Provide the [X, Y] coordinate of the cell's center where the given text is located.  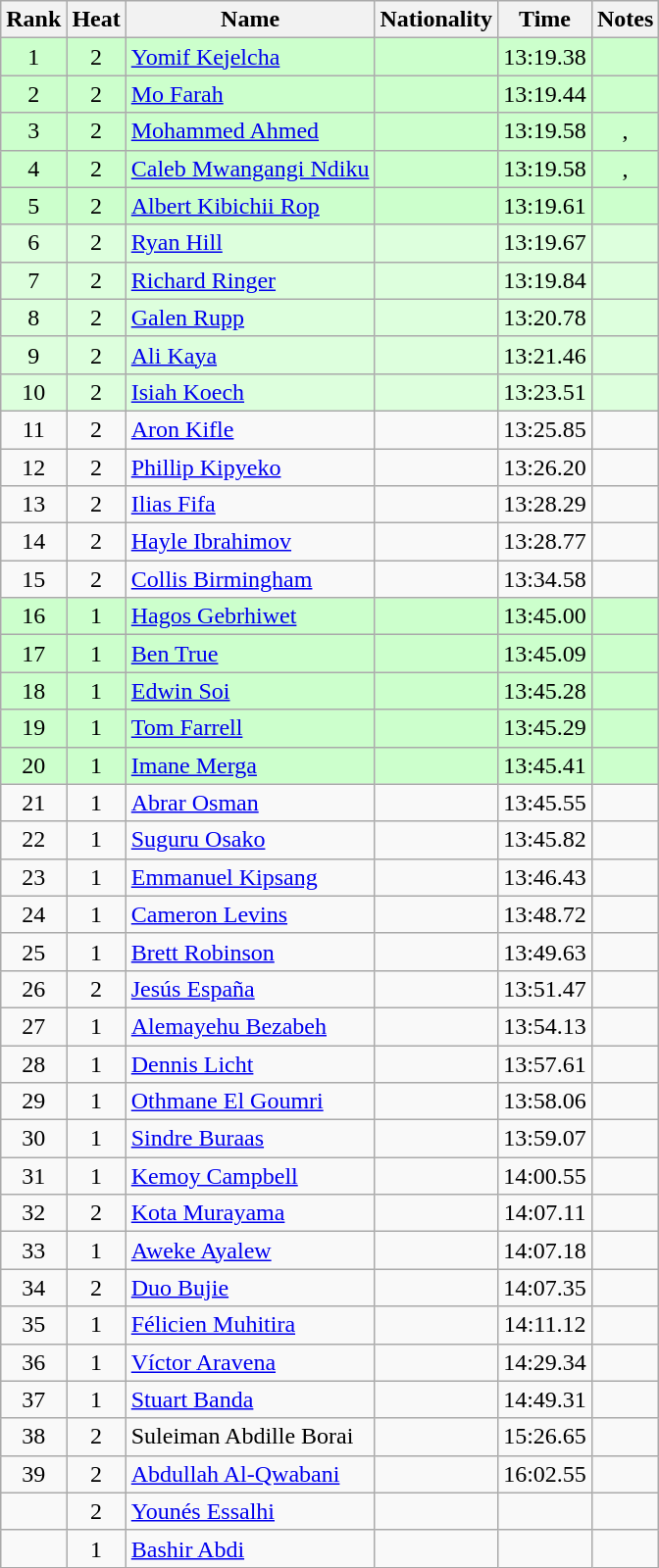
23 [33, 877]
Suguru Osako [250, 840]
14:29.34 [545, 1362]
Edwin Soi [250, 691]
Cameron Levins [250, 914]
13:57.61 [545, 1063]
13:23.51 [545, 392]
13 [33, 505]
Richard Ringer [250, 280]
Mo Farah [250, 94]
13:26.20 [545, 467]
34 [33, 1288]
14:07.11 [545, 1213]
13:48.72 [545, 914]
24 [33, 914]
Kemoy Campbell [250, 1176]
30 [33, 1139]
Imane Merga [250, 765]
Stuart Banda [250, 1399]
Jesús España [250, 989]
9 [33, 355]
13:54.13 [545, 1026]
13:19.38 [545, 57]
31 [33, 1176]
13:19.44 [545, 94]
13:19.84 [545, 280]
38 [33, 1437]
Galen Rupp [250, 318]
Brett Robinson [250, 952]
14:00.55 [545, 1176]
Ilias Fifa [250, 505]
Name [250, 20]
11 [33, 429]
13:45.55 [545, 803]
14:07.35 [545, 1288]
Sindre Buraas [250, 1139]
13:19.67 [545, 243]
14 [33, 542]
Mohammed Ahmed [250, 131]
Hagos Gebrhiwet [250, 616]
12 [33, 467]
26 [33, 989]
Duo Bujie [250, 1288]
Collis Birmingham [250, 579]
33 [33, 1250]
25 [33, 952]
Tom Farrell [250, 728]
Othmane El Goumri [250, 1102]
Phillip Kipyeko [250, 467]
36 [33, 1362]
Félicien Muhitira [250, 1325]
Aweke Ayalew [250, 1250]
3 [33, 131]
19 [33, 728]
22 [33, 840]
Albert Kibichii Rop [250, 206]
Alemayehu Bezabeh [250, 1026]
Ryan Hill [250, 243]
Nationality [436, 20]
Rank [33, 20]
16:02.55 [545, 1474]
28 [33, 1063]
Heat [96, 20]
Ben True [250, 654]
Aron Kifle [250, 429]
13:25.85 [545, 429]
Yomif Kejelcha [250, 57]
39 [33, 1474]
17 [33, 654]
14:11.12 [545, 1325]
13:45.09 [545, 654]
27 [33, 1026]
Younés Essalhi [250, 1511]
32 [33, 1213]
5 [33, 206]
13:45.28 [545, 691]
15 [33, 579]
13:58.06 [545, 1102]
15:26.65 [545, 1437]
Bashir Abdi [250, 1548]
Abdullah Al-Qwabani [250, 1474]
Víctor Aravena [250, 1362]
Kota Murayama [250, 1213]
Abrar Osman [250, 803]
13:20.78 [545, 318]
14:07.18 [545, 1250]
Notes [625, 20]
13:21.46 [545, 355]
35 [33, 1325]
13:28.77 [545, 542]
20 [33, 765]
37 [33, 1399]
13:19.61 [545, 206]
Isiah Koech [250, 392]
13:45.41 [545, 765]
10 [33, 392]
13:45.00 [545, 616]
Dennis Licht [250, 1063]
13:59.07 [545, 1139]
13:45.82 [545, 840]
Caleb Mwangangi Ndiku [250, 169]
8 [33, 318]
13:45.29 [545, 728]
13:51.47 [545, 989]
Suleiman Abdille Borai [250, 1437]
Ali Kaya [250, 355]
13:34.58 [545, 579]
Hayle Ibrahimov [250, 542]
21 [33, 803]
18 [33, 691]
13:46.43 [545, 877]
29 [33, 1102]
Emmanuel Kipsang [250, 877]
13:28.29 [545, 505]
13:49.63 [545, 952]
6 [33, 243]
14:49.31 [545, 1399]
16 [33, 616]
4 [33, 169]
7 [33, 280]
Time [545, 20]
